Pinpoint the cell where the given text exists, returning its (X, Y) midpoint coordinate. 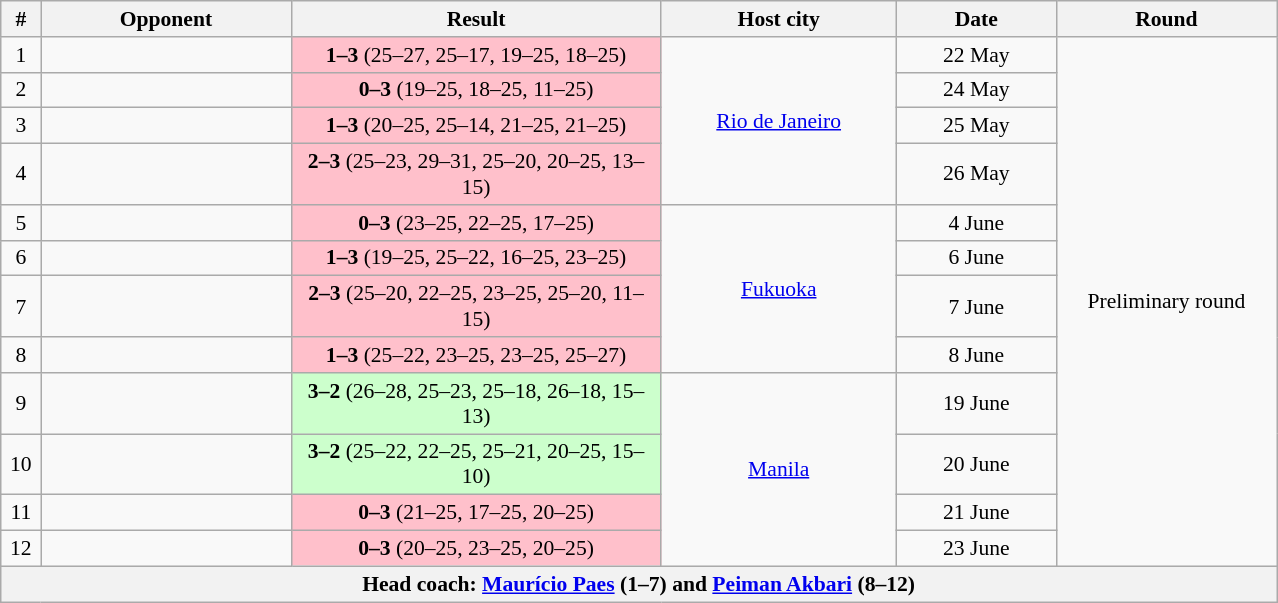
Fukuoka (778, 289)
2–3 (25–23, 29–31, 25–20, 20–25, 13–15) (476, 174)
Manila (778, 470)
Opponent (166, 19)
3–2 (26–28, 25–23, 25–18, 26–18, 15–13) (476, 404)
1–3 (25–22, 23–25, 23–25, 25–27) (476, 355)
0–3 (19–25, 18–25, 11–25) (476, 90)
Host city (778, 19)
6 (21, 258)
25 May (976, 126)
7 June (976, 306)
0–3 (23–25, 22–25, 17–25) (476, 223)
21 June (976, 513)
3–2 (25–22, 22–25, 25–21, 20–25, 15–10) (476, 464)
20 June (976, 464)
7 (21, 306)
8 June (976, 355)
23 June (976, 549)
1–3 (19–25, 25–22, 16–25, 23–25) (476, 258)
Rio de Janeiro (778, 121)
Result (476, 19)
8 (21, 355)
24 May (976, 90)
26 May (976, 174)
0–3 (21–25, 17–25, 20–25) (476, 513)
3 (21, 126)
11 (21, 513)
Preliminary round (1166, 302)
12 (21, 549)
6 June (976, 258)
Head coach: Maurício Paes (1–7) and Peiman Akbari (8–12) (639, 584)
1–3 (20–25, 25–14, 21–25, 21–25) (476, 126)
10 (21, 464)
9 (21, 404)
1–3 (25–27, 25–17, 19–25, 18–25) (476, 55)
19 June (976, 404)
2 (21, 90)
0–3 (20–25, 23–25, 20–25) (476, 549)
2–3 (25–20, 22–25, 23–25, 25–20, 11–15) (476, 306)
Date (976, 19)
1 (21, 55)
4 June (976, 223)
Round (1166, 19)
4 (21, 174)
22 May (976, 55)
5 (21, 223)
# (21, 19)
